Pinpoint the cell where the given text exists, returning its [x, y] midpoint coordinate. 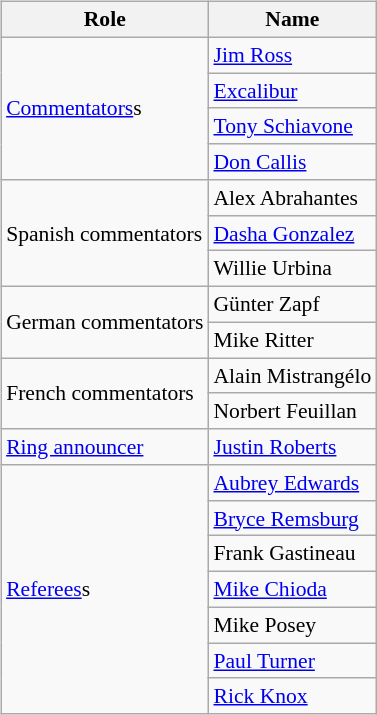
Alex Abrahantes [292, 198]
Mike Ritter [292, 340]
Paul Turner [292, 661]
Aubrey Edwards [292, 483]
Role [104, 20]
Mike Posey [292, 625]
Rick Knox [292, 696]
Don Callis [292, 162]
Spanish commentators [104, 234]
Dasha Gonzalez [292, 233]
Tony Schiavone [292, 126]
Willie Urbina [292, 269]
Commentatorss [104, 108]
Mike Chioda [292, 590]
Jim Ross [292, 55]
Refereess [104, 590]
Bryce Remsburg [292, 518]
Ring announcer [104, 447]
French commentators [104, 394]
Name [292, 20]
Justin Roberts [292, 447]
German commentators [104, 322]
Excalibur [292, 91]
Frank Gastineau [292, 554]
Günter Zapf [292, 305]
Alain Mistrangélo [292, 376]
Norbert Feuillan [292, 411]
